Pinpoint the cell where the given text exists, returning its [x, y] midpoint coordinate. 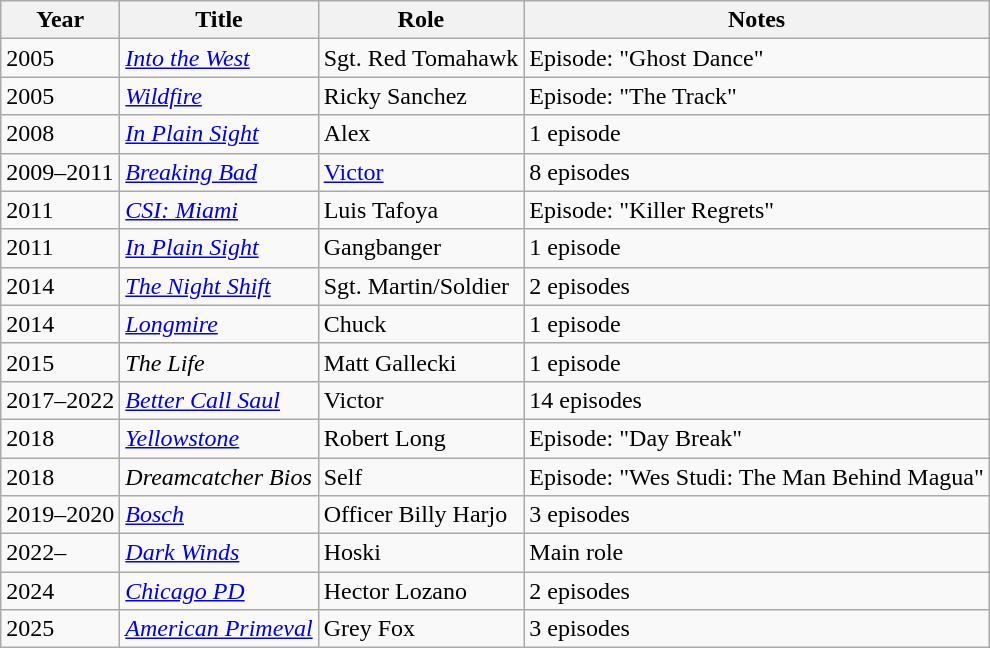
Dreamcatcher Bios [219, 477]
Role [421, 20]
Gangbanger [421, 248]
Chicago PD [219, 591]
Wildfire [219, 96]
Notes [757, 20]
Ricky Sanchez [421, 96]
Yellowstone [219, 438]
Episode: "Ghost Dance" [757, 58]
2025 [60, 629]
Self [421, 477]
2017–2022 [60, 400]
Alex [421, 134]
Matt Gallecki [421, 362]
Robert Long [421, 438]
Episode: "The Track" [757, 96]
The Night Shift [219, 286]
The Life [219, 362]
Hector Lozano [421, 591]
Chuck [421, 324]
American Primeval [219, 629]
2015 [60, 362]
Episode: "Wes Studi: The Man Behind Magua" [757, 477]
Title [219, 20]
Grey Fox [421, 629]
Episode: "Day Break" [757, 438]
2008 [60, 134]
CSI: Miami [219, 210]
2024 [60, 591]
Main role [757, 553]
2019–2020 [60, 515]
2022– [60, 553]
Officer Billy Harjo [421, 515]
Dark Winds [219, 553]
Better Call Saul [219, 400]
Episode: "Killer Regrets" [757, 210]
Breaking Bad [219, 172]
2009–2011 [60, 172]
Hoski [421, 553]
Sgt. Martin/Soldier [421, 286]
Luis Tafoya [421, 210]
Into the West [219, 58]
14 episodes [757, 400]
8 episodes [757, 172]
Bosch [219, 515]
Year [60, 20]
Sgt. Red Tomahawk [421, 58]
Longmire [219, 324]
